Search for the cell housing the specified text and yield its [X, Y] center coordinate. 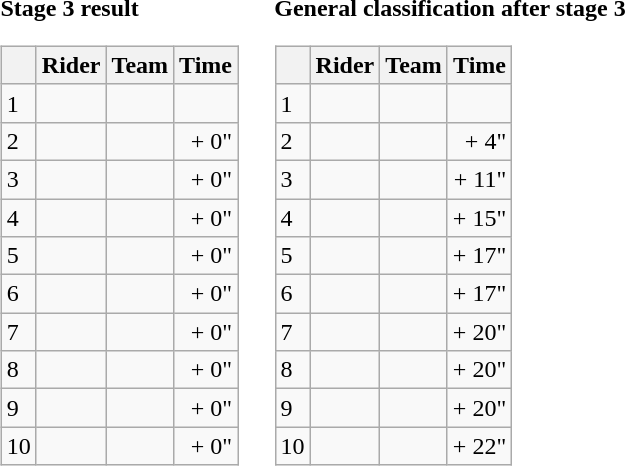
+ 11" [479, 179]
+ 15" [479, 217]
+ 22" [479, 446]
+ 4" [479, 141]
